Find where the given text appears and provide that cell's center as (x, y) coordinate. 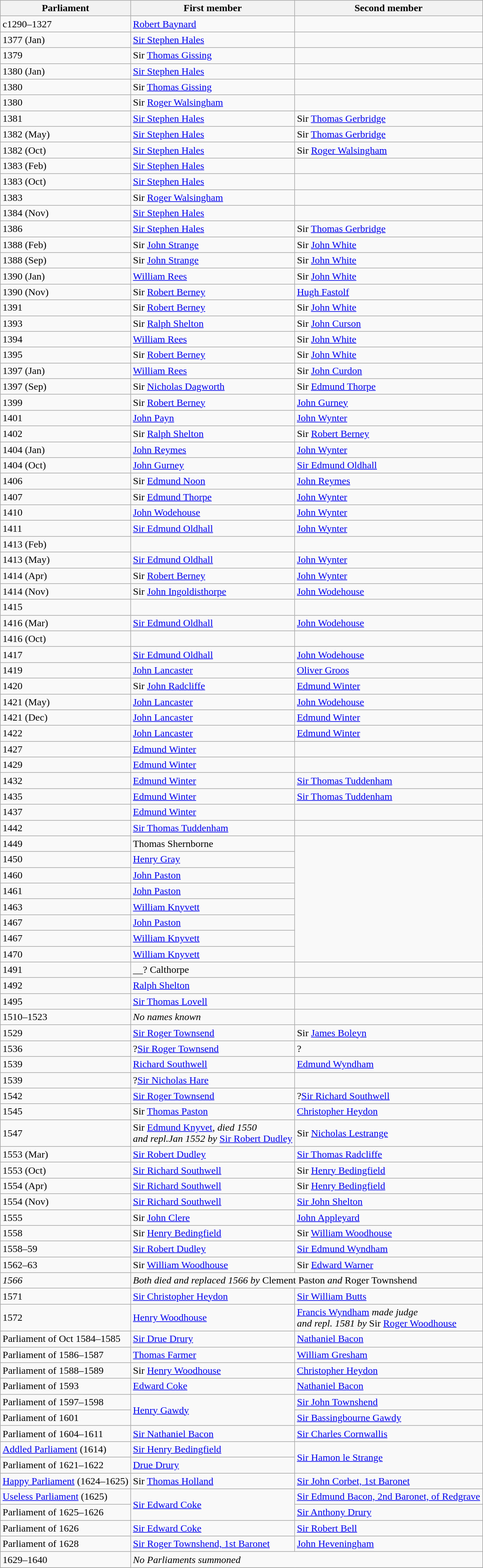
1554 (Nov) (65, 1201)
Edmund Wyndham (389, 1064)
1388 (Sep) (65, 261)
Sir Charles Cornwallis (389, 1433)
1510–1523 (65, 1017)
Useless Parliament (1625) (65, 1497)
1382 (Oct) (65, 150)
Parliament of 1593 (65, 1386)
Sir Nicholas Dagworth (213, 386)
Richard Southwell (213, 1064)
Sir Thomas Holland (213, 1481)
? (389, 1049)
1553 (Mar) (65, 1154)
1383 (Oct) (65, 181)
__? Calthorpe (213, 970)
John Appleyard (389, 1217)
Parliament of 1628 (65, 1544)
Happy Parliament (1624–1625) (65, 1481)
Addled Parliament (1614) (65, 1449)
1377 (Jan) (65, 40)
?Sir Roger Townsend (213, 1049)
1572 (65, 1318)
1391 (65, 308)
Edward Coke (213, 1386)
Sir James Boleyn (389, 1033)
1421 (May) (65, 702)
1386 (65, 229)
First member (213, 8)
John Payn (213, 418)
1380 (Jan) (65, 71)
Second member (389, 8)
1420 (65, 686)
1470 (65, 954)
1536 (65, 1049)
1427 (65, 749)
Sir Edmund Noon (213, 481)
William Gresham (389, 1355)
Henry Woodhouse (213, 1318)
Sir Edward Warner (389, 1265)
1545 (65, 1112)
Drue Drury (213, 1465)
1460 (65, 875)
Sir William Butts (389, 1296)
Sir Henry Woodhouse (213, 1370)
Sir John Curson (389, 323)
1417 (65, 654)
1542 (65, 1096)
1399 (65, 402)
Sir Edmund Knyvet, died 1550 and repl.Jan 1552 by Sir Robert Dudley (213, 1133)
1495 (65, 1001)
John Heveningham (389, 1544)
Sir Nicholas Lestrange (389, 1133)
1555 (65, 1217)
Parliament of 1588–1589 (65, 1370)
1397 (Jan) (65, 371)
1566 (65, 1281)
Sir Drue Drury (213, 1339)
1558–59 (65, 1249)
1416 (Oct) (65, 639)
1437 (65, 812)
Sir Hamon le Strange (389, 1457)
Parliament of 1625–1626 (65, 1513)
1429 (65, 765)
Sir John Townshend (389, 1402)
1442 (65, 828)
?Sir Nicholas Hare (213, 1080)
Robert Baynard (213, 24)
1558 (65, 1233)
c1290–1327 (65, 24)
Sir John Corbet, 1st Baronet (389, 1481)
Sir Edmund Wyndham (389, 1249)
Sir Bassingbourne Gawdy (389, 1418)
?Sir Richard Southwell (389, 1096)
Sir John Shelton (389, 1201)
1395 (65, 355)
Sir Christopher Heydon (213, 1296)
1404 (Jan) (65, 449)
1381 (65, 118)
Parliament of 1586–1587 (65, 1355)
1390 (Nov) (65, 292)
1414 (Nov) (65, 591)
No Parliaments summoned (307, 1560)
Ralph Shelton (213, 986)
1410 (65, 513)
1422 (65, 733)
Sir Robert Bell (389, 1528)
Sir Nathaniel Bacon (213, 1433)
Henry Gawdy (213, 1410)
Francis Wyndham made judge and repl. 1581 by Sir Roger Woodhouse (389, 1318)
Sir John Ingoldisthorpe (213, 591)
1414 (Apr) (65, 576)
Parliament (65, 8)
Parliament of 1604–1611 (65, 1433)
1435 (65, 796)
1554 (Apr) (65, 1186)
1413 (May) (65, 560)
Sir Edmund Bacon, 2nd Baronet, of Redgrave (389, 1497)
1421 (Dec) (65, 718)
1450 (65, 859)
Sir Roger Townshend, 1st Baronet (213, 1544)
1432 (65, 781)
1529 (65, 1033)
1384 (Nov) (65, 213)
Henry Gray (213, 859)
1383 (Feb) (65, 166)
Parliament of 1626 (65, 1528)
1449 (65, 844)
1492 (65, 986)
1553 (Oct) (65, 1170)
1397 (Sep) (65, 386)
Sir Anthony Drury (389, 1513)
1393 (65, 323)
No names known (213, 1017)
Sir John Radcliffe (213, 686)
1394 (65, 339)
Parliament of 1621–1622 (65, 1465)
1571 (65, 1296)
Oliver Groos (389, 670)
1629–1640 (65, 1560)
1547 (65, 1133)
Thomas Farmer (213, 1355)
1379 (65, 55)
1388 (Feb) (65, 245)
Thomas Shernborne (213, 844)
Both died and replaced 1566 by Clement Paston and Roger Townshend (307, 1281)
Sir John Curdon (389, 371)
1415 (65, 607)
Parliament of 1597–1598 (65, 1402)
1461 (65, 891)
1413 (Feb) (65, 544)
Sir Thomas Lovell (213, 1001)
1411 (65, 528)
1491 (65, 970)
1419 (65, 670)
Parliament of 1601 (65, 1418)
1562–63 (65, 1265)
Hugh Fastolf (389, 292)
1401 (65, 418)
1406 (65, 481)
1383 (65, 198)
Sir John Clere (213, 1217)
1390 (Jan) (65, 276)
1416 (Mar) (65, 623)
1407 (65, 497)
1404 (Oct) (65, 466)
1382 (May) (65, 134)
1463 (65, 907)
Sir Thomas Radcliffe (389, 1154)
Sir Thomas Paston (213, 1112)
Parliament of Oct 1584–1585 (65, 1339)
1402 (65, 434)
